Provide the [x, y] coordinate of the cell's center where the given text is located.  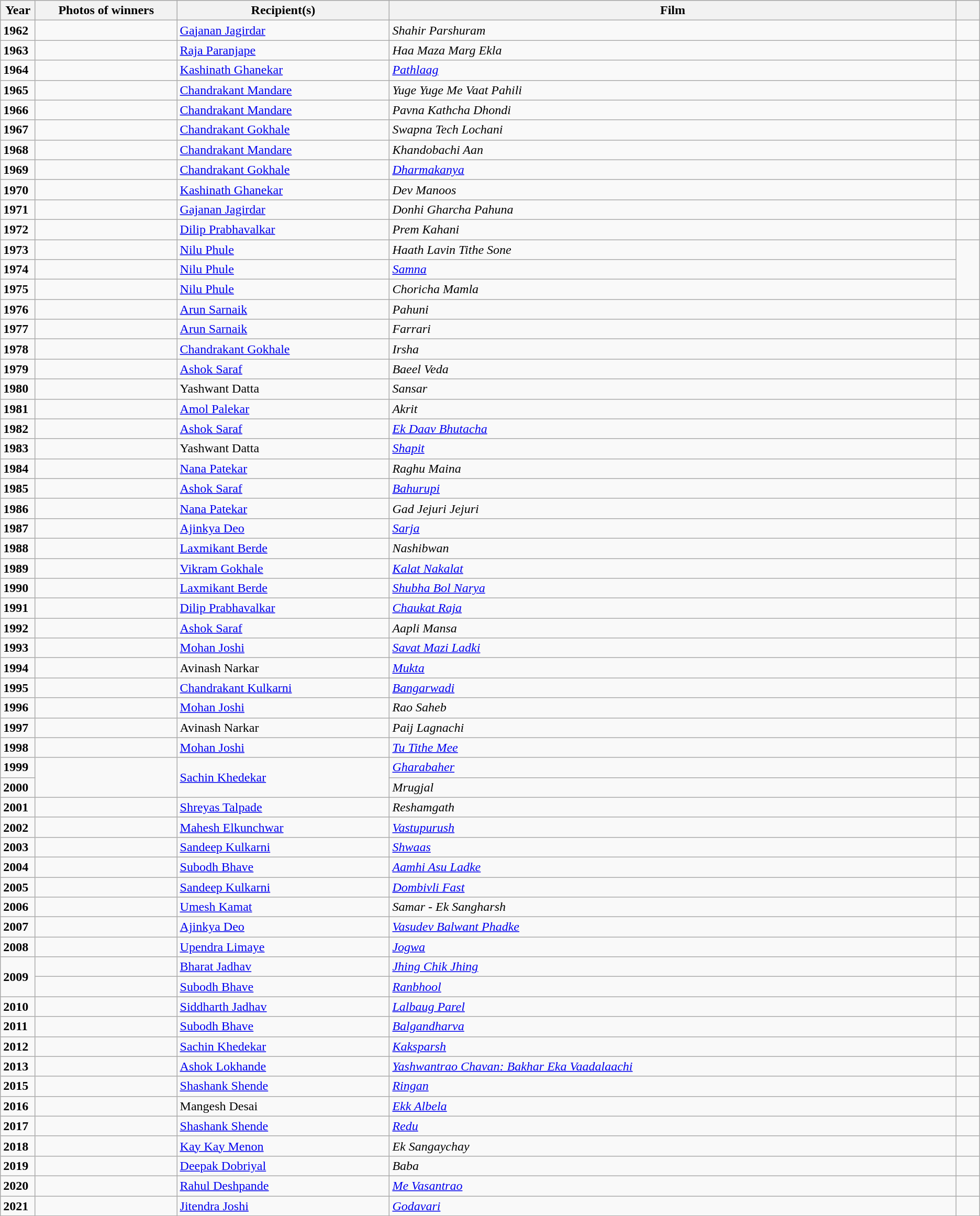
1995 [18, 688]
Samna [673, 270]
Donhi Gharcha Pahuna [673, 209]
Ek Daav Bhutacha [673, 429]
1994 [18, 668]
Kaksparsh [673, 1046]
1969 [18, 170]
Aapli Mansa [673, 628]
Rahul Deshpande [283, 1186]
Dharmakanya [673, 170]
1964 [18, 70]
Shubha Bol Narya [673, 588]
Redu [673, 1126]
Year [18, 10]
Ashok Lokhande [283, 1066]
Kay Kay Menon [283, 1146]
1980 [18, 389]
1962 [18, 30]
Sansar [673, 389]
Bharat Jadhav [283, 967]
Gad Jejuri Jejuri [673, 508]
Shapit [673, 449]
Choricha Mamla [673, 289]
Shreyas Talpade [283, 807]
1984 [18, 468]
2005 [18, 887]
Film [673, 10]
1986 [18, 508]
Swapna Tech Lochani [673, 130]
1981 [18, 409]
1972 [18, 229]
Paij Lagnachi [673, 728]
2002 [18, 827]
Yashwantrao Chavan: Bakhar Eka Vaadalaachi [673, 1066]
1982 [18, 429]
1999 [18, 767]
Jitendra Joshi [283, 1206]
1993 [18, 648]
2020 [18, 1186]
1978 [18, 349]
Aamhi Asu Ladke [673, 867]
2000 [18, 787]
2015 [18, 1086]
Reshamgath [673, 807]
Umesh Kamat [283, 907]
1967 [18, 130]
Ranbhool [673, 987]
2003 [18, 847]
2009 [18, 977]
2013 [18, 1066]
1975 [18, 289]
Me Vasantrao [673, 1186]
Vasudev Balwant Phadke [673, 927]
1970 [18, 189]
2006 [18, 907]
Photos of winners [106, 10]
1996 [18, 708]
2016 [18, 1106]
Mrugjal [673, 787]
1992 [18, 628]
2008 [18, 947]
Ekk Albela [673, 1106]
Pathlaag [673, 70]
Recipient(s) [283, 10]
Akrit [673, 409]
Mahesh Elkunchwar [283, 827]
Bahurupi [673, 488]
1966 [18, 110]
Upendra Limaye [283, 947]
Farrari [673, 329]
Raghu Maina [673, 468]
Ek Sangaychay [673, 1146]
Siddharth Jadhav [283, 1007]
1974 [18, 270]
Ringan [673, 1086]
Pavna Kathcha Dhondi [673, 110]
Prem Kahani [673, 229]
Jhing Chik Jhing [673, 967]
Savat Mazi Ladki [673, 648]
1987 [18, 528]
2004 [18, 867]
Haa Maza Marg Ekla [673, 50]
Mangesh Desai [283, 1106]
Mukta [673, 668]
2018 [18, 1146]
1973 [18, 250]
Kalat Nakalat [673, 568]
2021 [18, 1206]
Deepak Dobriyal [283, 1166]
1988 [18, 548]
1983 [18, 449]
2017 [18, 1126]
1985 [18, 488]
Rao Saheb [673, 708]
1965 [18, 90]
Tu Tithe Mee [673, 748]
Gharabaher [673, 767]
1968 [18, 150]
Nashibwan [673, 548]
Chaukat Raja [673, 608]
Khandobachi Aan [673, 150]
Bangarwadi [673, 688]
Haath Lavin Tithe Sone [673, 250]
Shwaas [673, 847]
2019 [18, 1166]
Dombivli Fast [673, 887]
2010 [18, 1007]
Vastupurush [673, 827]
Pahuni [673, 309]
Jogwa [673, 947]
Sarja [673, 528]
Shahir Parshuram [673, 30]
2007 [18, 927]
1997 [18, 728]
Amol Palekar [283, 409]
2001 [18, 807]
Chandrakant Kulkarni [283, 688]
Raja Paranjape [283, 50]
2012 [18, 1046]
Baba [673, 1166]
Vikram Gokhale [283, 568]
1963 [18, 50]
1976 [18, 309]
2011 [18, 1027]
1989 [18, 568]
Baeel Veda [673, 369]
Godavari [673, 1206]
Balgandharva [673, 1027]
1998 [18, 748]
1971 [18, 209]
Dev Manoos [673, 189]
1990 [18, 588]
1979 [18, 369]
Yuge Yuge Me Vaat Pahili [673, 90]
Irsha [673, 349]
Lalbaug Parel [673, 1007]
Samar - Ek Sangharsh [673, 907]
1977 [18, 329]
1991 [18, 608]
